Determine the [X, Y] coordinate at the center of the cell enclosing the given text.  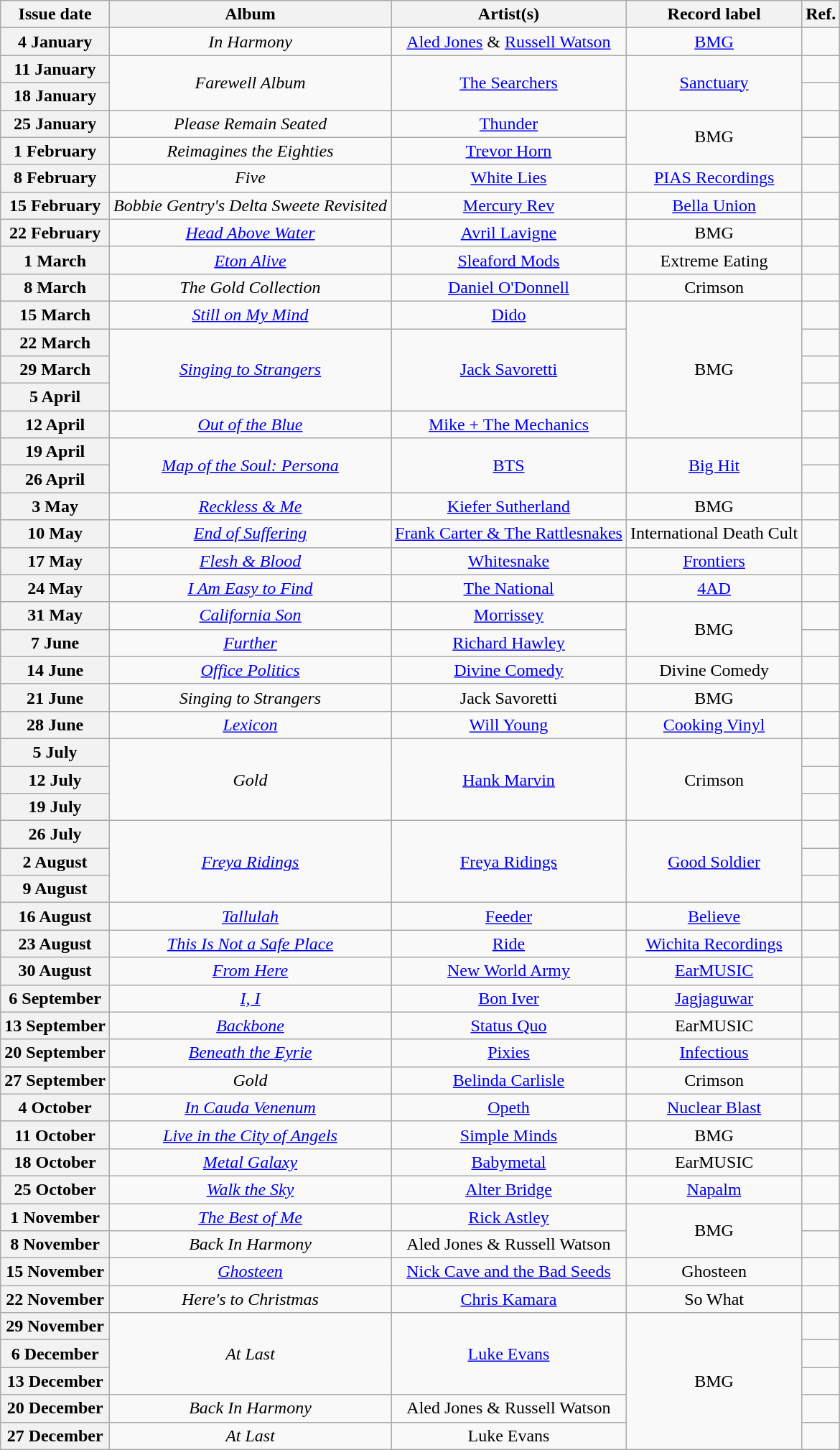
Chris Kamara [509, 1299]
15 February [55, 205]
29 November [55, 1326]
Bon Iver [509, 998]
Mercury Rev [509, 205]
Opeth [509, 1107]
Simple Minds [509, 1135]
15 November [55, 1272]
Issue date [55, 14]
11 October [55, 1135]
5 July [55, 752]
Here's to Christmas [250, 1299]
Artist(s) [509, 14]
I Am Easy to Find [250, 588]
The Gold Collection [250, 287]
Alter Bridge [509, 1189]
18 October [55, 1162]
5 April [55, 397]
The National [509, 588]
Belinda Carlisle [509, 1080]
Nuclear Blast [714, 1107]
In Cauda Venenum [250, 1107]
9 August [55, 889]
Map of the Soul: Persona [250, 465]
31 May [55, 615]
Beneath the Eyrie [250, 1053]
The Searchers [509, 83]
From Here [250, 971]
White Lies [509, 178]
Farewell Album [250, 83]
International Death Cult [714, 534]
New World Army [509, 971]
4 January [55, 42]
Tallulah [250, 916]
Ref. [821, 14]
Frank Carter & The Rattlesnakes [509, 534]
Whitesnake [509, 561]
Hank Marvin [509, 779]
Believe [714, 916]
19 July [55, 807]
1 March [55, 260]
Status Quo [509, 1026]
12 July [55, 779]
4AD [714, 588]
26 April [55, 479]
Cooking Vinyl [714, 725]
Sanctuary [714, 83]
Office Politics [250, 670]
Record label [714, 14]
So What [714, 1299]
Lexicon [250, 725]
Please Remain Seated [250, 124]
15 March [55, 315]
Backbone [250, 1026]
7 June [55, 643]
8 March [55, 287]
Flesh & Blood [250, 561]
Frontiers [714, 561]
Further [250, 643]
Bobbie Gentry's Delta Sweete Revisited [250, 205]
Kiefer Sutherland [509, 506]
20 December [55, 1408]
12 April [55, 424]
10 May [55, 534]
Eton Alive [250, 260]
Babymetal [509, 1162]
4 October [55, 1107]
California Son [250, 615]
11 January [55, 69]
Nick Cave and the Bad Seeds [509, 1272]
Still on My Mind [250, 315]
28 June [55, 725]
Avril Lavigne [509, 233]
Feeder [509, 916]
Trevor Horn [509, 151]
Napalm [714, 1189]
25 January [55, 124]
Infectious [714, 1053]
21 June [55, 697]
This Is Not a Safe Place [250, 944]
Morrissey [509, 615]
1 November [55, 1217]
30 August [55, 971]
Extreme Eating [714, 260]
The Best of Me [250, 1217]
22 November [55, 1299]
Jagjaguwar [714, 998]
26 July [55, 835]
Wichita Recordings [714, 944]
End of Suffering [250, 534]
Dido [509, 315]
Richard Hawley [509, 643]
6 December [55, 1354]
Live in the City of Angels [250, 1135]
2 August [55, 862]
PIAS Recordings [714, 178]
13 September [55, 1026]
Ride [509, 944]
Head Above Water [250, 233]
13 December [55, 1381]
25 October [55, 1189]
Rick Astley [509, 1217]
Reckless & Me [250, 506]
Mike + The Mechanics [509, 424]
16 August [55, 916]
8 November [55, 1245]
Sleaford Mods [509, 260]
Out of the Blue [250, 424]
Walk the Sky [250, 1189]
24 May [55, 588]
1 February [55, 151]
22 March [55, 343]
Five [250, 178]
6 September [55, 998]
Pixies [509, 1053]
Bella Union [714, 205]
19 April [55, 452]
Will Young [509, 725]
8 February [55, 178]
Daniel O'Donnell [509, 287]
18 January [55, 96]
Reimagines the Eighties [250, 151]
14 June [55, 670]
Big Hit [714, 465]
Good Soldier [714, 862]
BTS [509, 465]
In Harmony [250, 42]
Thunder [509, 124]
29 March [55, 370]
17 May [55, 561]
I, I [250, 998]
Album [250, 14]
3 May [55, 506]
27 September [55, 1080]
23 August [55, 944]
27 December [55, 1436]
Metal Galaxy [250, 1162]
22 February [55, 233]
20 September [55, 1053]
